Extract the [X, Y] coordinate from the center of the cell holding the provided text.  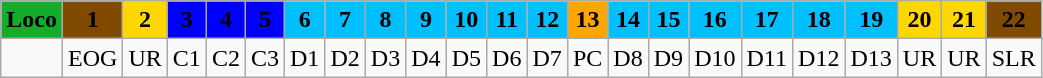
3 [186, 20]
PC [587, 58]
D6 [507, 58]
D10 [715, 58]
D2 [345, 58]
4 [226, 20]
C1 [186, 58]
14 [628, 20]
19 [871, 20]
17 [767, 20]
7 [345, 20]
Loco [32, 20]
1 [92, 20]
D7 [547, 58]
20 [919, 20]
2 [145, 20]
D4 [426, 58]
C2 [226, 58]
C3 [264, 58]
D3 [385, 58]
8 [385, 20]
22 [1014, 20]
16 [715, 20]
10 [466, 20]
5 [264, 20]
D9 [668, 58]
SLR [1014, 58]
6 [305, 20]
9 [426, 20]
D5 [466, 58]
D8 [628, 58]
21 [964, 20]
D11 [767, 58]
D13 [871, 58]
D1 [305, 58]
D12 [819, 58]
12 [547, 20]
13 [587, 20]
11 [507, 20]
18 [819, 20]
15 [668, 20]
EOG [92, 58]
